Find where the given text appears and provide that cell's center as (x, y) coordinate. 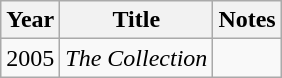
Notes (247, 20)
Year (30, 20)
2005 (30, 58)
Title (136, 20)
The Collection (136, 58)
